Return the (x, y) coordinate for the center point of the cell that contains the specified text.  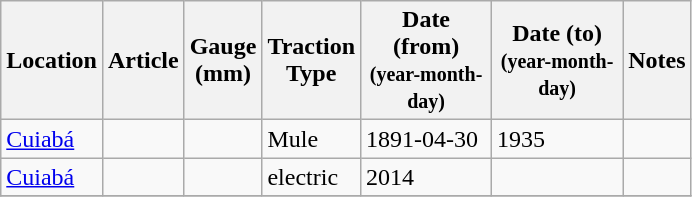
Article (143, 60)
electric (312, 177)
Mule (312, 139)
Date (from)(year-month-day) (426, 60)
1891-04-30 (426, 139)
Location (52, 60)
Gauge (mm) (223, 60)
Notes (657, 60)
2014 (426, 177)
1935 (558, 139)
TractionType (312, 60)
Date (to)(year-month-day) (558, 60)
